From the cell containing the given text, extract its center point as (X, Y) coordinate. 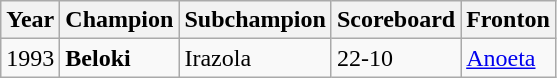
Fronton (508, 20)
Scoreboard (396, 20)
Anoeta (508, 58)
1993 (30, 58)
Beloki (120, 58)
Irazola (255, 58)
Subchampion (255, 20)
Year (30, 20)
Champion (120, 20)
22-10 (396, 58)
